Identify which cell holds the provided text, then report its (x, y) central coordinate. 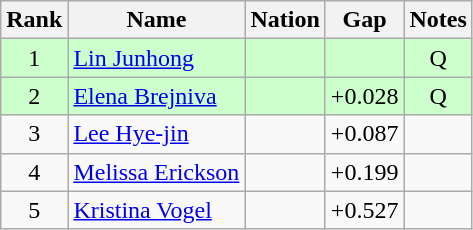
4 (34, 172)
Lee Hye-jin (156, 134)
Kristina Vogel (156, 210)
2 (34, 96)
+0.199 (364, 172)
+0.028 (364, 96)
5 (34, 210)
Lin Junhong (156, 58)
Name (156, 20)
Elena Brejniva (156, 96)
Notes (438, 20)
+0.527 (364, 210)
Melissa Erickson (156, 172)
Gap (364, 20)
3 (34, 134)
Rank (34, 20)
+0.087 (364, 134)
1 (34, 58)
Nation (285, 20)
